Search for the cell housing the specified text and yield its [x, y] center coordinate. 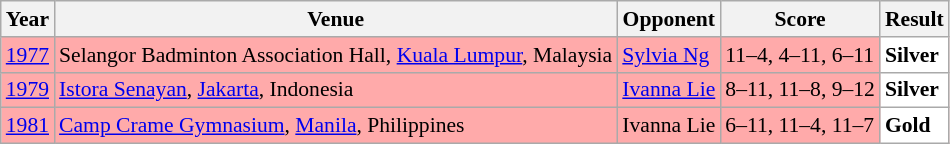
Result [914, 19]
11–4, 4–11, 6–11 [800, 55]
1981 [28, 126]
Gold [914, 126]
Opponent [668, 19]
Venue [336, 19]
1977 [28, 55]
Selangor Badminton Association Hall, Kuala Lumpur, Malaysia [336, 55]
Score [800, 19]
Istora Senayan, Jakarta, Indonesia [336, 90]
Camp Crame Gymnasium, Manila, Philippines [336, 126]
6–11, 11–4, 11–7 [800, 126]
1979 [28, 90]
Sylvia Ng [668, 55]
8–11, 11–8, 9–12 [800, 90]
Year [28, 19]
